From the cell containing the given text, extract its center point as (x, y) coordinate. 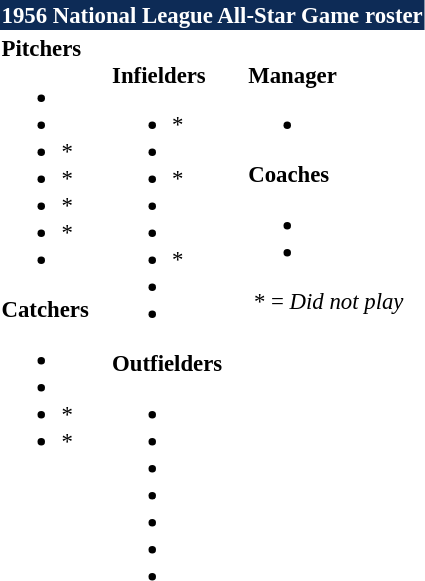
1956 National League All-Star Game roster (212, 15)
